Locate the cell with the specified text and output its [x, y] center coordinate. 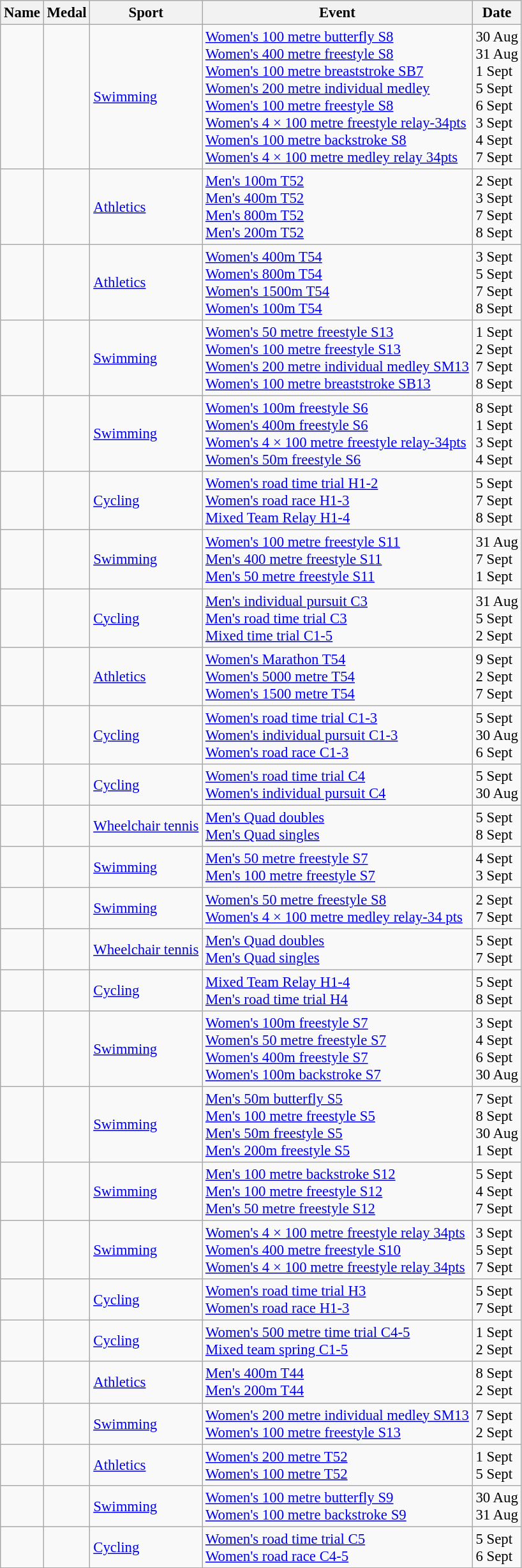
Women's road time trial H3Women's road race H1-3 [338, 1300]
Women's 200 metre T52Women's 100 metre T52 [338, 1465]
Women's 4 × 100 metre freestyle relay 34pts Women's 400 metre freestyle S10Women's 4 × 100 metre freestyle relay 34pts [338, 1250]
2 Sept7 Sept [496, 908]
5 Sept30 Aug [496, 785]
3 Sept5 Sept7 Sept [496, 1250]
Name [22, 13]
7 Sept8 Sept30 Aug1 Sept [496, 1125]
Women's road time trial H1-2Women's road race H1-3Mixed Team Relay H1-4 [338, 501]
Men's 100 metre backstroke S12 Men's 100 metre freestyle S12 Men's 50 metre freestyle S12 [338, 1192]
Men's 400m T44Men's 200m T44 [338, 1383]
9 Sept2 Sept7 Sept [496, 676]
Women's Marathon T54Women's 5000 metre T54Women's 1500 metre T54 [338, 676]
2 Sept3 Sept7 Sept8 Sept [496, 207]
Sport [146, 13]
Men's 50m butterfly S5Men's 100 metre freestyle S5Men's 50m freestyle S5Men's 200m freestyle S5 [338, 1125]
1 Sept2 Sept7 Sept8 Sept [496, 359]
Women's road time trial C4Women's individual pursuit C4 [338, 785]
Women's 100m freestyle S6Women's 400m freestyle S6Women's 4 × 100 metre freestyle relay-34ptsWomen's 50m freestyle S6 [338, 434]
Medal [66, 13]
1 Sept2 Sept [496, 1341]
Men's individual pursuit C3 Men's road time trial C3Mixed time trial C1-5 [338, 618]
Women's 50 metre freestyle S8 Women's 4 × 100 metre medley relay-34 pts [338, 908]
3 Sept4 Sept6 Sept30 Aug [496, 1049]
5 Sept30 Aug6 Sept [496, 735]
5 Sept6 Sept [496, 1548]
Men's 100m T52Men's 400m T52Men's 800m T52Men's 200m T52 [338, 207]
4 Sept3 Sept [496, 868]
31 Aug7 Sept1 Sept [496, 559]
Women's 100 metre freestyle S11 Men's 400 metre freestyle S11 Men's 50 metre freestyle S11 [338, 559]
30 Aug31 Aug1 Sept5 Sept6 Sept3 Sept4 Sept7 Sept [496, 97]
7 Sept2 Sept [496, 1424]
Women's road time trial C5Women's road race C4-5 [338, 1548]
Women's 500 metre time trial C4-5Mixed team spring C1-5 [338, 1341]
5 Sept7 Sept8 Sept [496, 501]
3 Sept5 Sept7 Sept8 Sept [496, 283]
Date [496, 13]
Women's road time trial C1-3Women's individual pursuit C1-3Women's road race C1-3 [338, 735]
Women's 400m T54Women's 800m T54Women's 1500m T54Women's 100m T54 [338, 283]
Women's 100m freestyle S7Women's 50 metre freestyle S7Women's 400m freestyle S7Women's 100m backstroke S7 [338, 1049]
Women's 50 metre freestyle S13Women's 100 metre freestyle S13Women's 200 metre individual medley SM13Women's 100 metre breaststroke SB13 [338, 359]
Women's 100 metre butterfly S9 Women's 100 metre backstroke S9 [338, 1505]
Mixed Team Relay H1-4Men's road time trial H4 [338, 990]
8 Sept1 Sept3 Sept4 Sept [496, 434]
Men's 50 metre freestyle S7 Men's 100 metre freestyle S7 [338, 868]
Event [338, 13]
1 Sept5 Sept [496, 1465]
31 Aug5 Sept2 Sept [496, 618]
Women's 200 metre individual medley SM13 Women's 100 metre freestyle S13 [338, 1424]
5 Sept4 Sept7 Sept [496, 1192]
8 Sept2 Sept [496, 1383]
30 Aug31 Aug [496, 1505]
